For the text-containing cell, return its midpoint in (x, y) coordinate format. 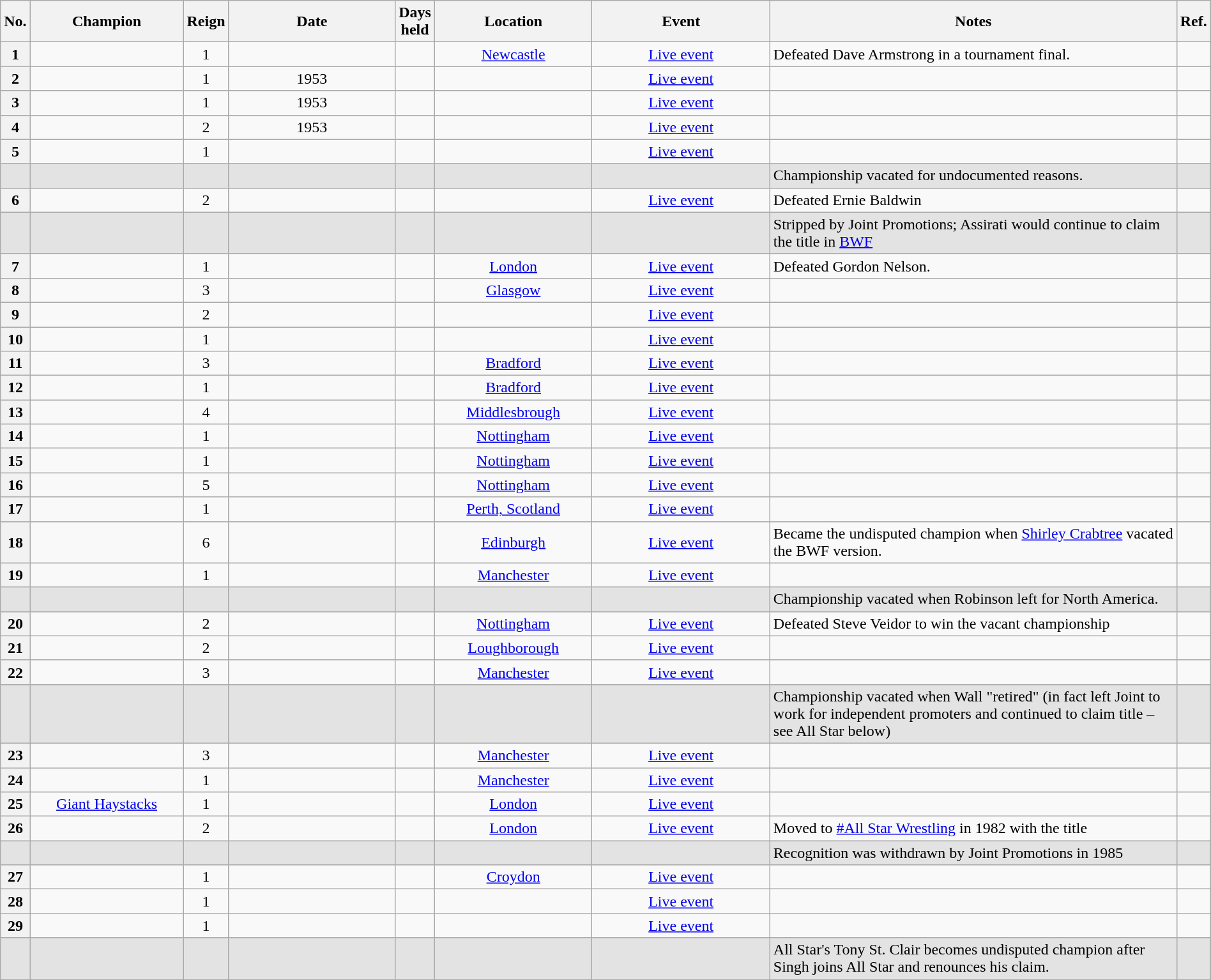
Defeated Steve Veidor to win the vacant championship (973, 624)
28 (15, 901)
Defeated Ernie Baldwin (973, 200)
Recognition was withdrawn by Joint Promotions in 1985 (973, 853)
16 (15, 485)
Defeated Dave Armstrong in a tournament final. (973, 54)
Champion (107, 22)
7 (15, 266)
Reign (206, 22)
Loughborough (514, 648)
Newcastle (514, 54)
Defeated Gordon Nelson. (973, 266)
Event (681, 22)
14 (15, 436)
All Star's Tony St. Clair becomes undisputed champion after Singh joins All Star and renounces his claim. (973, 958)
Location (514, 22)
Championship vacated when Robinson left for North America. (973, 599)
Glasgow (514, 290)
Giant Haystacks (107, 804)
Middlesbrough (514, 412)
26 (15, 829)
Became the undisputed champion when Shirley Crabtree vacated the BWF version. (973, 542)
15 (15, 461)
24 (15, 780)
29 (15, 926)
13 (15, 412)
Stripped by Joint Promotions; Assirati would continue to claim the title in BWF (973, 233)
12 (15, 388)
No. (15, 22)
10 (15, 339)
21 (15, 648)
Championship vacated when Wall "retired" (in fact left Joint to work for independent promoters and continued to claim title – see All Star below) (973, 714)
25 (15, 804)
Days held (415, 22)
27 (15, 877)
8 (15, 290)
11 (15, 364)
22 (15, 672)
20 (15, 624)
18 (15, 542)
Moved to #All Star Wrestling in 1982 with the title (973, 829)
9 (15, 314)
23 (15, 755)
Edinburgh (514, 542)
Notes (973, 22)
Championship vacated for undocumented reasons. (973, 176)
Perth, Scotland (514, 509)
19 (15, 575)
Ref. (1193, 22)
Date (312, 22)
Croydon (514, 877)
17 (15, 509)
